Output the [x, y] coordinate of the center of the cell containing the given text.  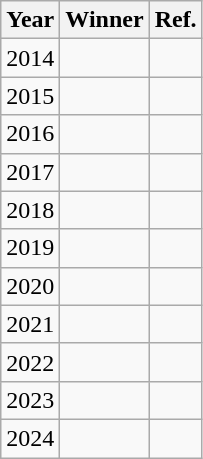
2023 [30, 400]
2024 [30, 438]
Ref. [176, 20]
2018 [30, 210]
2020 [30, 286]
Year [30, 20]
2016 [30, 134]
2021 [30, 324]
2022 [30, 362]
2019 [30, 248]
2017 [30, 172]
2014 [30, 58]
Winner [104, 20]
2015 [30, 96]
